Locate the cell with the specified text and output its (X, Y) center coordinate. 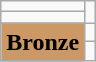
Bronze (43, 42)
